Scan for the cell matching the given text and deliver its (X, Y) coordinate at center. 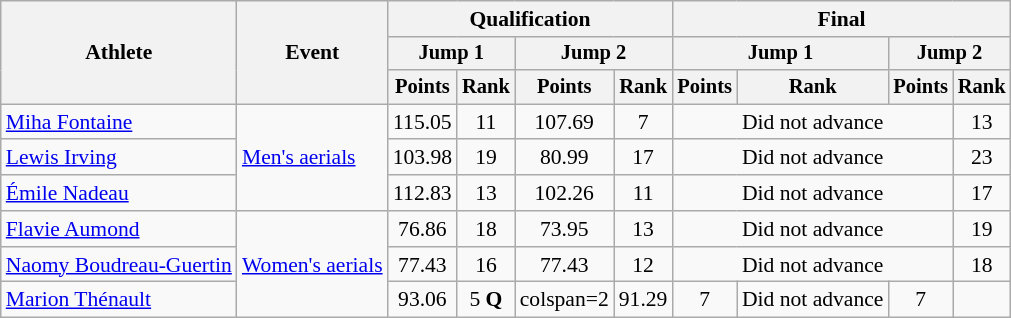
Miha Fontaine (119, 122)
73.95 (564, 229)
107.69 (564, 122)
12 (644, 265)
Qualification (530, 19)
Final (841, 19)
16 (486, 265)
colspan=2 (564, 300)
Event (312, 52)
Women's aerials (312, 264)
5 Q (486, 300)
102.26 (564, 193)
Flavie Aumond (119, 229)
Marion Thénault (119, 300)
Naomy Boudreau-Guertin (119, 265)
93.06 (422, 300)
112.83 (422, 193)
Men's aerials (312, 158)
80.99 (564, 158)
Émile Nadeau (119, 193)
Lewis Irving (119, 158)
115.05 (422, 122)
76.86 (422, 229)
23 (982, 158)
91.29 (644, 300)
103.98 (422, 158)
Athlete (119, 52)
